Scan for the cell matching the given text and deliver its [X, Y] coordinate at center. 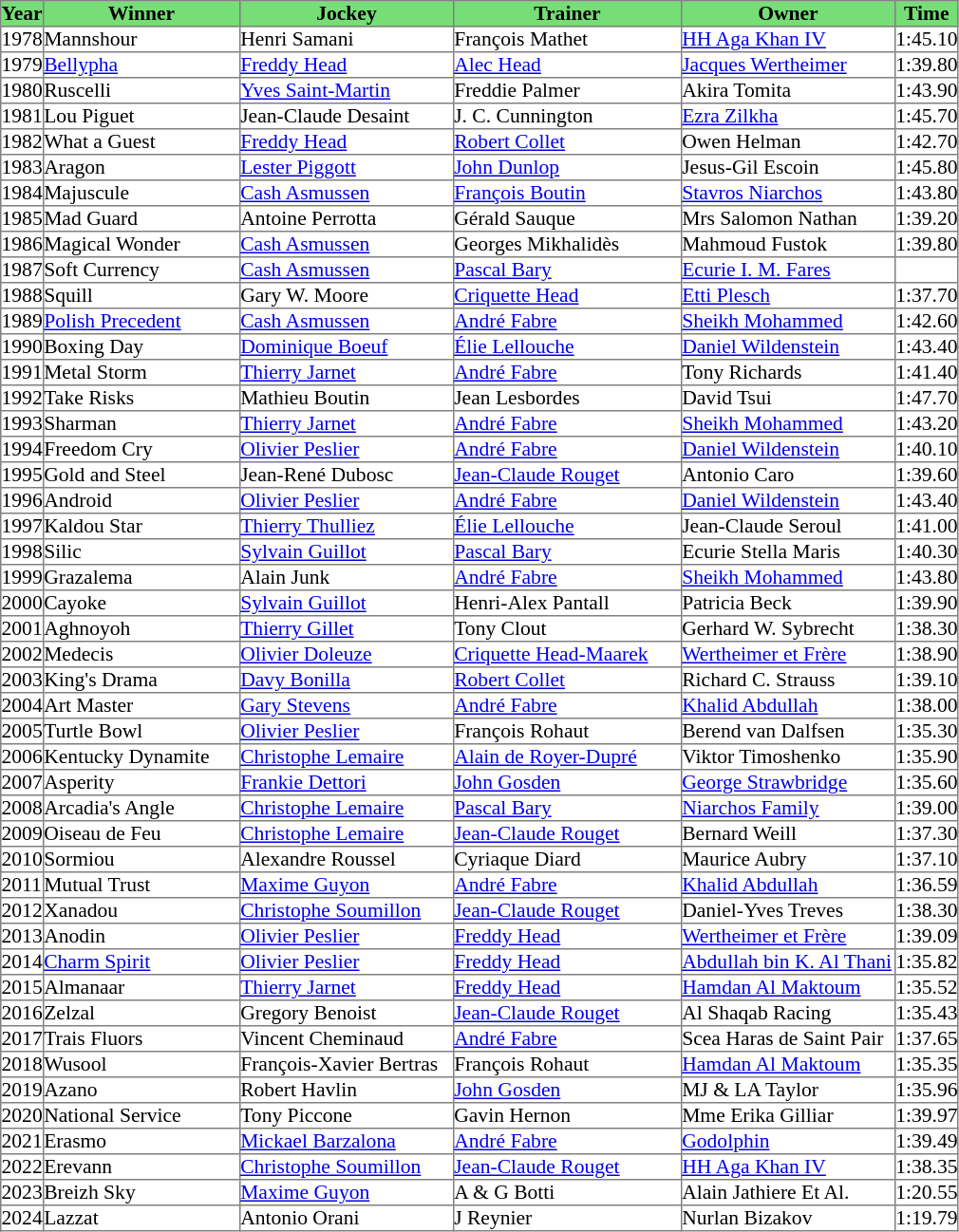
Year [23, 13]
2024 [23, 1219]
Sharman [141, 423]
Gavin Hernon [567, 1116]
Breizh Sky [141, 1192]
2000 [23, 604]
Thierry Thulliez [346, 526]
Polish Precedent [141, 321]
1:35.30 [927, 731]
Ruscelli [141, 91]
King's Drama [141, 680]
Oiseau de Feu [141, 833]
Abdullah bin K. Al Thani [788, 962]
1998 [23, 552]
Davy Bonilla [346, 680]
Sormiou [141, 860]
1:38.00 [927, 706]
Trainer [567, 13]
Asperity [141, 782]
1:35.82 [927, 962]
Take Risks [141, 399]
1:35.60 [927, 782]
2015 [23, 987]
Soft Currency [141, 270]
Gerhard W. Sybrecht [788, 628]
1:39.10 [927, 680]
Maurice Aubry [788, 860]
1994 [23, 450]
1999 [23, 577]
1990 [23, 347]
2014 [23, 962]
Viktor Timoshenko [788, 757]
1:39.90 [927, 604]
MJ & LA Taylor [788, 1090]
1:39.00 [927, 809]
Alain de Royer-Dupré [567, 757]
Jean-Claude Desaint [346, 116]
1:35.52 [927, 987]
Tony Richards [788, 372]
2005 [23, 731]
Erevann [141, 1167]
1:36.59 [927, 885]
1:45.70 [927, 116]
2002 [23, 655]
2019 [23, 1090]
1:42.70 [927, 142]
1995 [23, 475]
1:38.90 [927, 655]
Jesus-Gil Escoin [788, 167]
Winner [141, 13]
2021 [23, 1141]
Stavros Niarchos [788, 194]
Android [141, 501]
1991 [23, 372]
1:19.79 [927, 1219]
1980 [23, 91]
1:38.35 [927, 1167]
Mad Guard [141, 218]
2007 [23, 782]
1997 [23, 526]
Freedom Cry [141, 450]
A & G Botti [567, 1192]
Dominique Boeuf [346, 347]
1:37.65 [927, 1038]
1:39.49 [927, 1141]
Anodin [141, 936]
Antoine Perrotta [346, 218]
Henri Samani [346, 40]
Jockey [346, 13]
Henri-Alex Pantall [567, 604]
2006 [23, 757]
George Strawbridge [788, 782]
National Service [141, 1116]
1:35.35 [927, 1065]
Scea Haras de Saint Pair [788, 1038]
Olivier Doleuze [346, 655]
2004 [23, 706]
1:43.90 [927, 91]
Cyriaque Diard [567, 860]
Grazalema [141, 577]
Mathieu Boutin [346, 399]
Frankie Dettori [346, 782]
Wusool [141, 1065]
Cayoke [141, 604]
Metal Storm [141, 372]
Boxing Day [141, 347]
Owen Helman [788, 142]
1984 [23, 194]
2013 [23, 936]
Berend van Dalfsen [788, 731]
Freddie Palmer [567, 91]
Alexandre Roussel [346, 860]
Criquette Head [567, 296]
Jacques Wertheimer [788, 65]
1988 [23, 296]
Silic [141, 552]
Arcadia's Angle [141, 809]
1993 [23, 423]
Majuscule [141, 194]
1978 [23, 40]
1987 [23, 270]
François Mathet [567, 40]
Daniel-Yves Treves [788, 911]
1986 [23, 245]
Robert Havlin [346, 1090]
1979 [23, 65]
Akira Tomita [788, 91]
Erasmo [141, 1141]
Criquette Head-Maarek [567, 655]
Jean-Claude Seroul [788, 526]
Magical Wonder [141, 245]
Azano [141, 1090]
2001 [23, 628]
Georges Mikhalidès [567, 245]
Bernard Weill [788, 833]
Zelzal [141, 1014]
Godolphin [788, 1141]
1:37.70 [927, 296]
Mutual Trust [141, 885]
Patricia Beck [788, 604]
Mannshour [141, 40]
Turtle Bowl [141, 731]
Jean Lesbordes [567, 399]
Aghnoyoh [141, 628]
Gregory Benoist [346, 1014]
1982 [23, 142]
1:39.60 [927, 475]
Tony Clout [567, 628]
Art Master [141, 706]
2023 [23, 1192]
Gérald Sauque [567, 218]
Tony Piccone [346, 1116]
1:39.97 [927, 1116]
1989 [23, 321]
Kaldou Star [141, 526]
2011 [23, 885]
What a Guest [141, 142]
2008 [23, 809]
Time [927, 13]
David Tsui [788, 399]
1:35.90 [927, 757]
Ecurie Stella Maris [788, 552]
1:39.20 [927, 218]
Gold and Steel [141, 475]
Charm Spirit [141, 962]
1992 [23, 399]
Gary Stevens [346, 706]
1:37.10 [927, 860]
1:37.30 [927, 833]
Gary W. Moore [346, 296]
2003 [23, 680]
2018 [23, 1065]
Mickael Barzalona [346, 1141]
2017 [23, 1038]
Lester Piggott [346, 167]
Yves Saint-Martin [346, 91]
Richard C. Strauss [788, 680]
Medecis [141, 655]
1983 [23, 167]
1981 [23, 116]
Alain Jathiere Et Al. [788, 1192]
1:35.96 [927, 1090]
1985 [23, 218]
François Boutin [567, 194]
François-Xavier Bertras [346, 1065]
John Dunlop [567, 167]
Mme Erika Gilliar [788, 1116]
Alain Junk [346, 577]
J Reynier [567, 1219]
1:40.30 [927, 552]
Trais Fluors [141, 1038]
Antonio Orani [346, 1219]
1:41.00 [927, 526]
Alec Head [567, 65]
2022 [23, 1167]
Lazzat [141, 1219]
1:20.55 [927, 1192]
Ecurie I. M. Fares [788, 270]
1:41.40 [927, 372]
Antonio Caro [788, 475]
J. C. Cunnington [567, 116]
Niarchos Family [788, 809]
1:35.43 [927, 1014]
Almanaar [141, 987]
Etti Plesch [788, 296]
1:45.80 [927, 167]
Xanadou [141, 911]
1996 [23, 501]
Bellypha [141, 65]
Aragon [141, 167]
Owner [788, 13]
Mahmoud Fustok [788, 245]
2016 [23, 1014]
Al Shaqab Racing [788, 1014]
Thierry Gillet [346, 628]
Jean-René Dubosc [346, 475]
1:42.60 [927, 321]
1:43.20 [927, 423]
1:40.10 [927, 450]
2010 [23, 860]
Squill [141, 296]
Ezra Zilkha [788, 116]
2020 [23, 1116]
Lou Piguet [141, 116]
Vincent Cheminaud [346, 1038]
Mrs Salomon Nathan [788, 218]
1:39.09 [927, 936]
Kentucky Dynamite [141, 757]
1:45.10 [927, 40]
1:47.70 [927, 399]
2009 [23, 833]
Nurlan Bizakov [788, 1219]
2012 [23, 911]
